Determine the [x, y] coordinate at the center of the cell enclosing the given text.  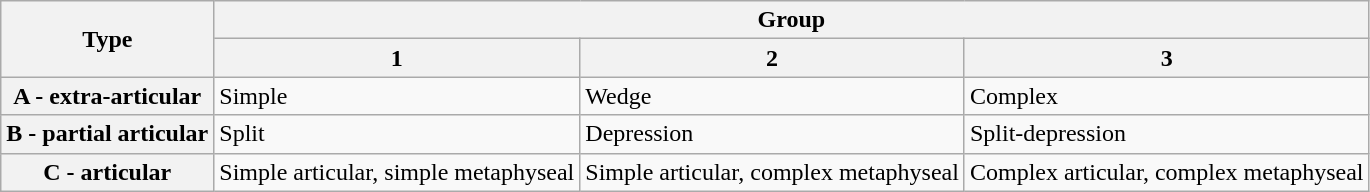
Split-depression [1166, 134]
2 [772, 58]
1 [397, 58]
Group [792, 20]
Simple articular, simple metaphyseal [397, 172]
C - articular [108, 172]
Simple articular, complex metaphyseal [772, 172]
Complex [1166, 96]
Split [397, 134]
Wedge [772, 96]
A - extra-articular [108, 96]
Type [108, 39]
B - partial articular [108, 134]
Complex articular, complex metaphyseal [1166, 172]
3 [1166, 58]
Depression [772, 134]
Simple [397, 96]
